Search for the cell housing the specified text and yield its [X, Y] center coordinate. 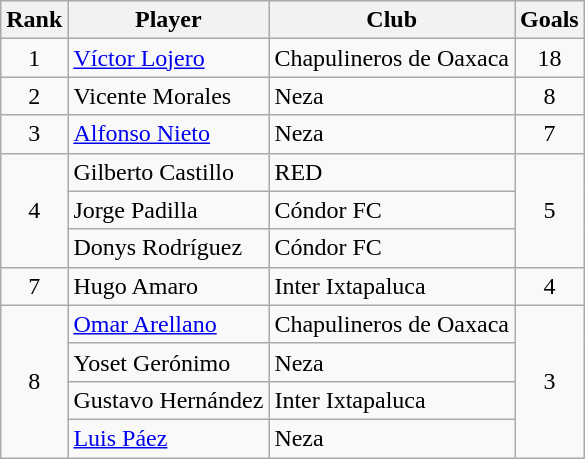
Vicente Morales [168, 96]
Gustavo Hernández [168, 400]
Goals [549, 20]
Alfonso Nieto [168, 134]
1 [34, 58]
Player [168, 20]
Gilberto Castillo [168, 172]
Luis Páez [168, 438]
Omar Arellano [168, 324]
Donys Rodríguez [168, 248]
RED [392, 172]
Club [392, 20]
Hugo Amaro [168, 286]
2 [34, 96]
18 [549, 58]
Víctor Lojero [168, 58]
Rank [34, 20]
Yoset Gerónimo [168, 362]
Jorge Padilla [168, 210]
5 [549, 210]
